Pinpoint the cell where the given text exists, returning its (X, Y) midpoint coordinate. 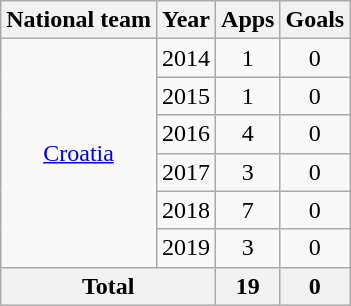
2016 (186, 134)
4 (248, 134)
2019 (186, 248)
2015 (186, 96)
2018 (186, 210)
Croatia (79, 153)
Goals (315, 20)
Apps (248, 20)
19 (248, 286)
Year (186, 20)
Total (108, 286)
National team (79, 20)
7 (248, 210)
2014 (186, 58)
2017 (186, 172)
